Scan for the cell matching the given text and deliver its (x, y) coordinate at center. 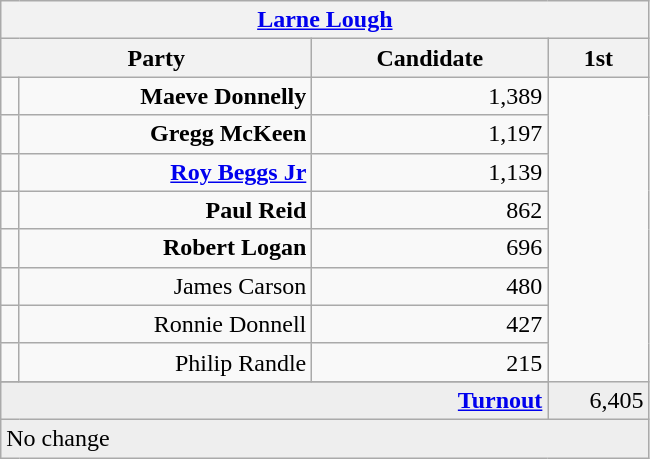
No change (325, 438)
480 (430, 286)
Gregg McKeen (166, 134)
1,389 (430, 96)
Party (156, 58)
Ronnie Donnell (166, 324)
Roy Beggs Jr (166, 172)
Turnout (274, 400)
Robert Logan (166, 248)
1,197 (430, 134)
James Carson (166, 286)
6,405 (598, 400)
Maeve Donnelly (166, 96)
Paul Reid (166, 210)
215 (430, 362)
Philip Randle (166, 362)
Candidate (430, 58)
427 (430, 324)
Larne Lough (325, 20)
1,139 (430, 172)
1st (598, 58)
696 (430, 248)
862 (430, 210)
